Identify which cell holds the provided text, then report its (X, Y) central coordinate. 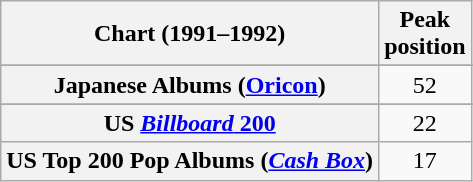
US Billboard 200 (190, 123)
Chart (1991–1992) (190, 34)
US Top 200 Pop Albums (Cash Box) (190, 161)
22 (425, 123)
52 (425, 85)
17 (425, 161)
Japanese Albums (Oricon) (190, 85)
Peakposition (425, 34)
